Capture the cell that displays the provided text and extract its (X, Y) central coordinate. 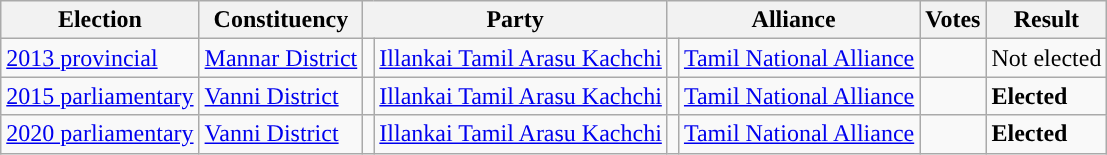
2020 parliamentary (100, 134)
Not elected (1046, 58)
Party (516, 20)
Mannar District (281, 58)
Votes (953, 20)
2013 provincial (100, 58)
Alliance (793, 20)
Constituency (281, 20)
Result (1046, 20)
2015 parliamentary (100, 96)
Election (100, 20)
